Extract the (X, Y) coordinate from the center of the cell holding the provided text.  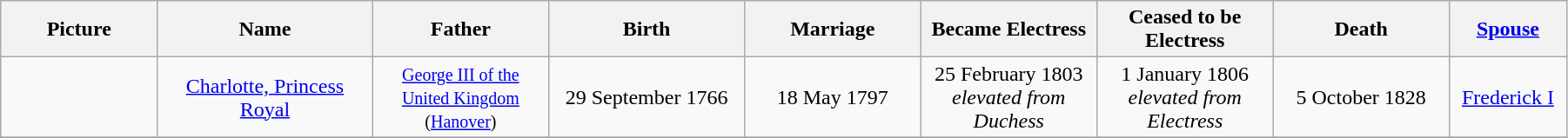
Frederick I (1507, 97)
Picture (79, 30)
1 January 1806elevated from Electress (1184, 97)
25 February 1803elevated from Duchess (1008, 97)
Marriage (833, 30)
George III of the United Kingdom(Hanover) (460, 97)
Ceased to be Electress (1184, 30)
Birth (647, 30)
Father (460, 30)
29 September 1766 (647, 97)
5 October 1828 (1361, 97)
Spouse (1507, 30)
Charlotte, Princess Royal (265, 97)
18 May 1797 (833, 97)
Name (265, 30)
Death (1361, 30)
Became Electress (1008, 30)
